Search for the cell housing the specified text and yield its (X, Y) center coordinate. 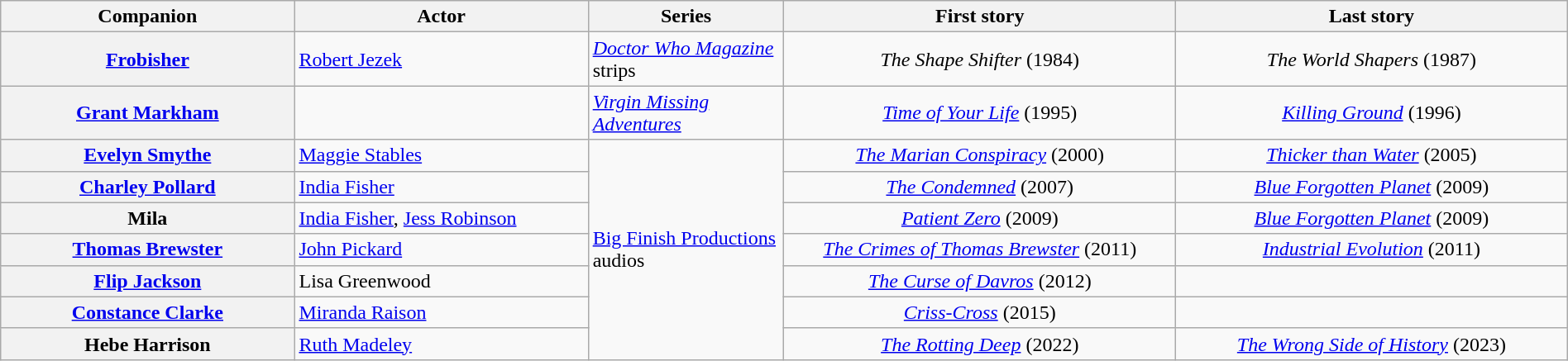
The Shape Shifter (1984) (980, 59)
The Crimes of Thomas Brewster (2011) (980, 249)
The Marian Conspiracy (2000) (980, 155)
Flip Jackson (147, 281)
Maggie Stables (442, 155)
Criss-Cross (2015) (980, 312)
John Pickard (442, 249)
Actor (442, 17)
The Condemned (2007) (980, 187)
Mila (147, 218)
Lisa Greenwood (442, 281)
Big Finish Productions audios (686, 249)
Grant Markham (147, 112)
Last story (1372, 17)
Industrial Evolution (2011) (1372, 249)
Miranda Raison (442, 312)
Robert Jezek (442, 59)
Frobisher (147, 59)
Killing Ground (1996) (1372, 112)
The Wrong Side of History (2023) (1372, 344)
First story (980, 17)
Charley Pollard (147, 187)
Time of Your Life (1995) (980, 112)
Thicker than Water (2005) (1372, 155)
Virgin Missing Adventures (686, 112)
Hebe Harrison (147, 344)
The World Shapers (1987) (1372, 59)
Thomas Brewster (147, 249)
Evelyn Smythe (147, 155)
Doctor Who Magazine strips (686, 59)
India Fisher, Jess Robinson (442, 218)
Constance Clarke (147, 312)
Ruth Madeley (442, 344)
The Curse of Davros (2012) (980, 281)
Series (686, 17)
The Rotting Deep (2022) (980, 344)
Companion (147, 17)
India Fisher (442, 187)
Patient Zero (2009) (980, 218)
